Capture the cell that displays the provided text and extract its (X, Y) central coordinate. 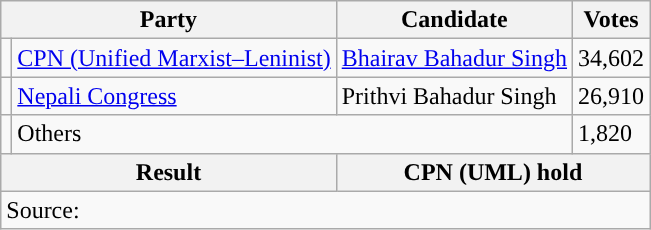
Votes (612, 20)
Others (292, 134)
Result (168, 172)
CPN (Unified Marxist–Leninist) (174, 58)
26,910 (612, 96)
Candidate (454, 20)
Source: (326, 210)
1,820 (612, 134)
Nepali Congress (174, 96)
Bhairav Bahadur Singh (454, 58)
Prithvi Bahadur Singh (454, 96)
Party (168, 20)
CPN (UML) hold (492, 172)
34,602 (612, 58)
